Return the (x, y) coordinate for the center point of the cell that contains the specified text.  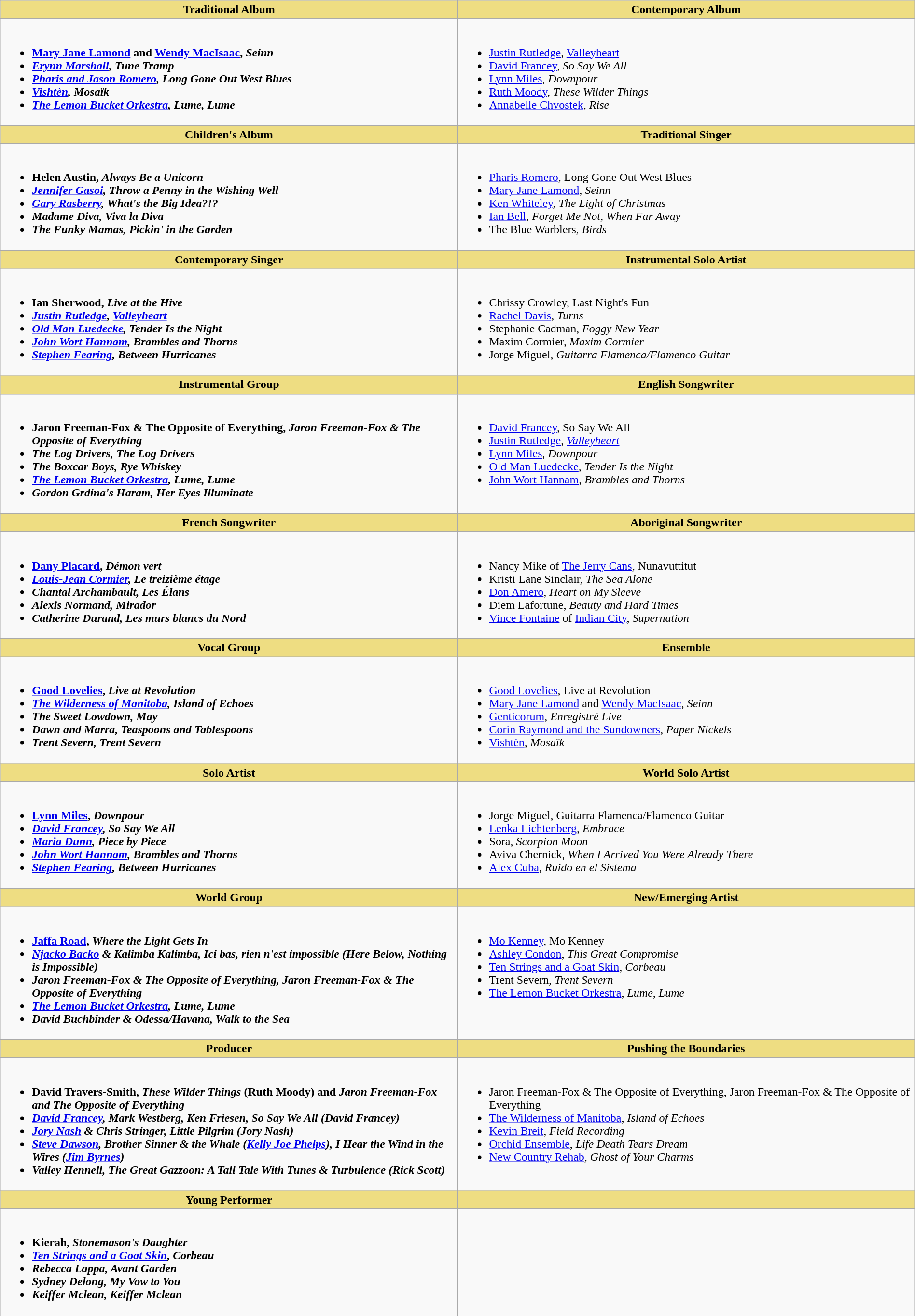
French Songwriter (229, 522)
Producer (229, 1049)
Lynn Miles, DownpourDavid Francey, So Say We AllMaria Dunn, Piece by PieceJohn Wort Hannam, Brambles and ThornsStephen Fearing, Between Hurricanes (229, 836)
Children's Album (229, 135)
Vocal Group (229, 647)
Pushing the Boundaries (686, 1049)
English Songwriter (686, 384)
World Solo Artist (686, 772)
Traditional Album (229, 10)
Contemporary Singer (229, 260)
Justin Rutledge, ValleyheartDavid Francey, So Say We AllLynn Miles, DownpourRuth Moody, These Wilder ThingsAnnabelle Chvostek, Rise (686, 72)
World Group (229, 898)
Contemporary Album (686, 10)
Young Performer (229, 1200)
Aboriginal Songwriter (686, 522)
Instrumental Group (229, 384)
Ensemble (686, 647)
Instrumental Solo Artist (686, 260)
New/Emerging Artist (686, 898)
Traditional Singer (686, 135)
Solo Artist (229, 772)
